Scan for the cell matching the given text and deliver its [X, Y] coordinate at center. 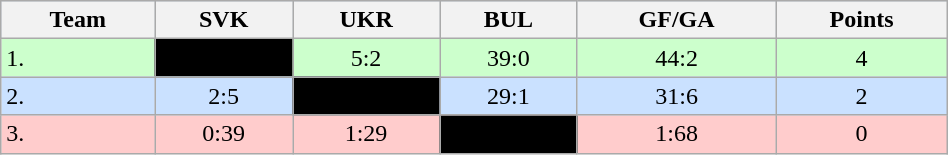
Points [862, 20]
Team [78, 20]
BUL [509, 20]
2 [862, 96]
31:6 [676, 96]
44:2 [676, 58]
3. [78, 134]
1:68 [676, 134]
2:5 [224, 96]
GF/GA [676, 20]
1:29 [366, 134]
5:2 [366, 58]
4 [862, 58]
2. [78, 96]
SVK [224, 20]
39:0 [509, 58]
29:1 [509, 96]
UKR [366, 20]
0:39 [224, 134]
0 [862, 134]
1. [78, 58]
